Detect which cell encompasses the target text, then output its [X, Y] center coordinate. 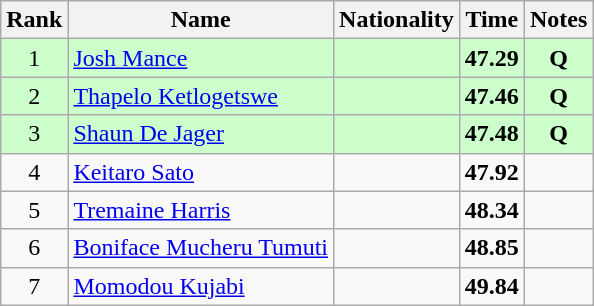
49.84 [492, 286]
Nationality [397, 20]
2 [34, 96]
6 [34, 248]
Name [201, 20]
Tremaine Harris [201, 210]
Momodou Kujabi [201, 286]
4 [34, 172]
Boniface Mucheru Tumuti [201, 248]
Notes [558, 20]
Josh Mance [201, 58]
Rank [34, 20]
48.85 [492, 248]
Thapelo Ketlogetswe [201, 96]
48.34 [492, 210]
47.29 [492, 58]
3 [34, 134]
47.46 [492, 96]
Shaun De Jager [201, 134]
1 [34, 58]
7 [34, 286]
47.92 [492, 172]
Time [492, 20]
47.48 [492, 134]
Keitaro Sato [201, 172]
5 [34, 210]
